Detect which cell encompasses the target text, then output its [x, y] center coordinate. 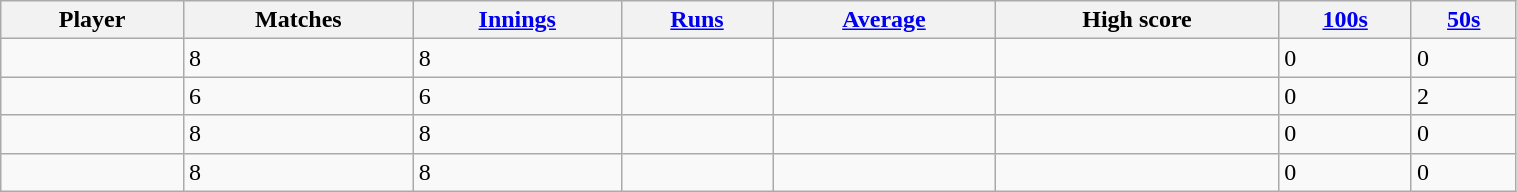
Average [884, 20]
2 [1464, 96]
Runs [697, 20]
100s [1346, 20]
Innings [517, 20]
Matches [298, 20]
High score [1137, 20]
50s [1464, 20]
Player [92, 20]
